Capture the cell that displays the provided text and extract its [x, y] central coordinate. 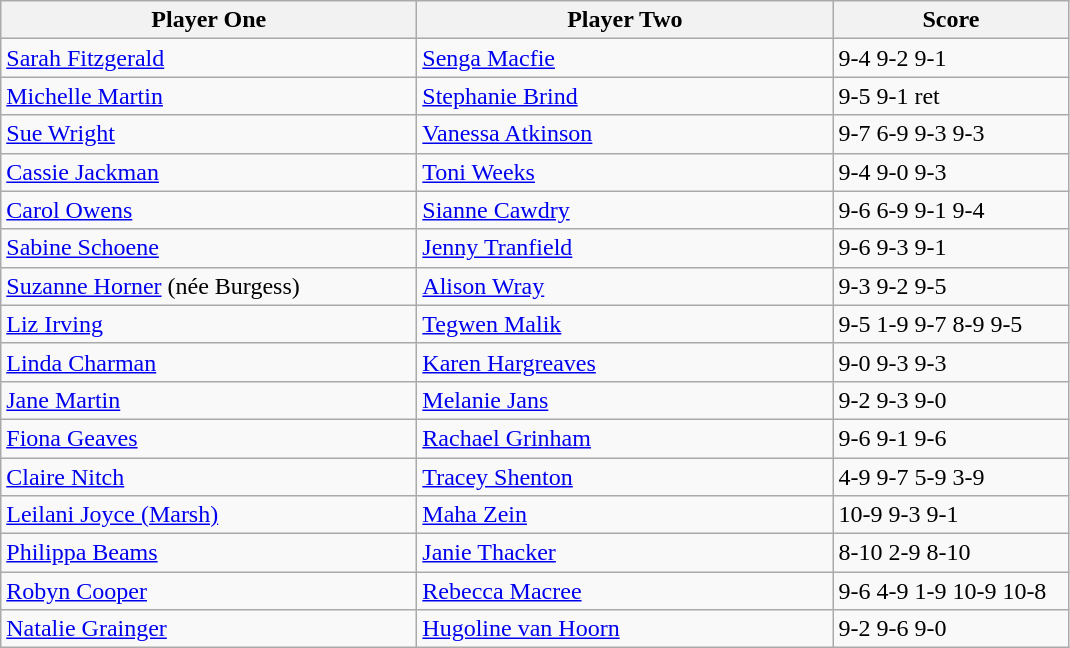
9-5 1-9 9-7 8-9 9-5 [951, 324]
Player Two [625, 20]
Alison Wray [625, 286]
Jane Martin [209, 400]
Claire Nitch [209, 477]
Leilani Joyce (Marsh) [209, 515]
9-2 9-6 9-0 [951, 629]
8-10 2-9 8-10 [951, 553]
Maha Zein [625, 515]
Sianne Cawdry [625, 210]
Philippa Beams [209, 553]
Stephanie Brind [625, 96]
9-4 9-0 9-3 [951, 172]
Jenny Tranfield [625, 248]
Senga Macfie [625, 58]
9-7 6-9 9-3 9-3 [951, 134]
9-6 4-9 1-9 10-9 10-8 [951, 591]
Karen Hargreaves [625, 362]
Rebecca Macree [625, 591]
Cassie Jackman [209, 172]
9-6 6-9 9-1 9-4 [951, 210]
Score [951, 20]
Tracey Shenton [625, 477]
Fiona Geaves [209, 438]
Suzanne Horner (née Burgess) [209, 286]
Michelle Martin [209, 96]
Robyn Cooper [209, 591]
Sabine Schoene [209, 248]
9-5 9-1 ret [951, 96]
Linda Charman [209, 362]
Janie Thacker [625, 553]
10-9 9-3 9-1 [951, 515]
Rachael Grinham [625, 438]
Vanessa Atkinson [625, 134]
Liz Irving [209, 324]
9-6 9-3 9-1 [951, 248]
9-3 9-2 9-5 [951, 286]
Carol Owens [209, 210]
9-0 9-3 9-3 [951, 362]
Player One [209, 20]
Melanie Jans [625, 400]
4-9 9-7 5-9 3-9 [951, 477]
Natalie Grainger [209, 629]
Tegwen Malik [625, 324]
9-6 9-1 9-6 [951, 438]
Hugoline van Hoorn [625, 629]
9-4 9-2 9-1 [951, 58]
Sarah Fitzgerald [209, 58]
Sue Wright [209, 134]
Toni Weeks [625, 172]
9-2 9-3 9-0 [951, 400]
